Find where the given text appears and provide that cell's center as (X, Y) coordinate. 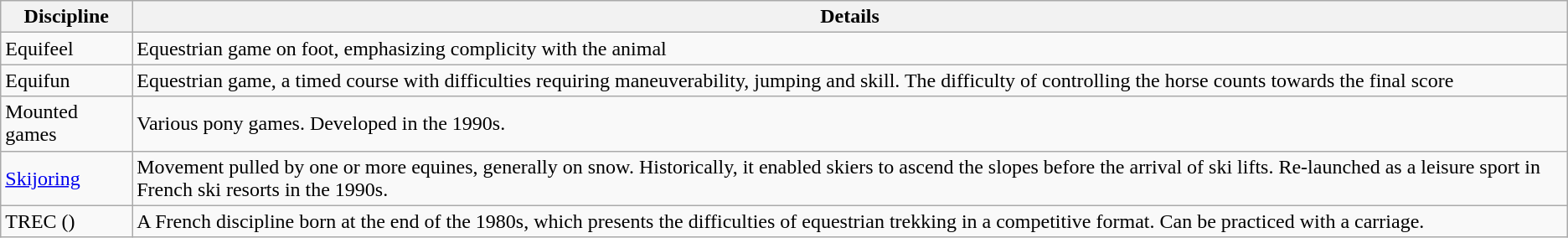
Equestrian game on foot, emphasizing complicity with the animal (850, 49)
Equifeel (67, 49)
Mounted games (67, 124)
TREC () (67, 221)
Various pony games. Developed in the 1990s. (850, 124)
Details (850, 17)
Discipline (67, 17)
Equifun (67, 80)
Skijoring (67, 178)
